Identify which cell holds the provided text, then report its (x, y) central coordinate. 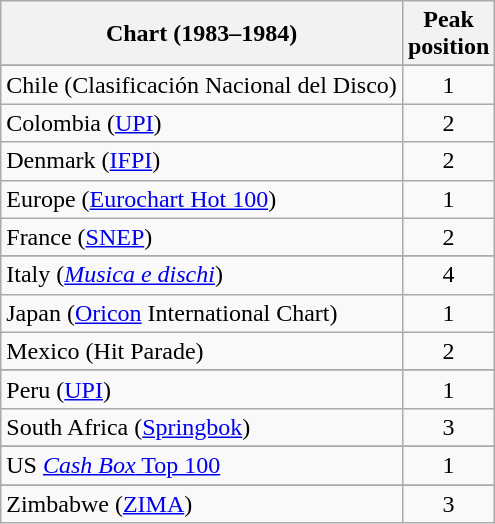
Chile (Clasificación Nacional del Disco) (202, 85)
Europe (Eurochart Hot 100) (202, 199)
South Africa (Springbok) (202, 427)
Italy (Musica e dischi) (202, 275)
Zimbabwe (ZIMA) (202, 503)
Colombia (UPI) (202, 123)
France (SNEP) (202, 237)
Chart (1983–1984) (202, 34)
4 (448, 275)
Japan (Oricon International Chart) (202, 313)
Peakposition (448, 34)
Denmark (IFPI) (202, 161)
US Cash Box Top 100 (202, 465)
Mexico (Hit Parade) (202, 351)
Peru (UPI) (202, 389)
